Return (x, y) of the center of cell containing provided text 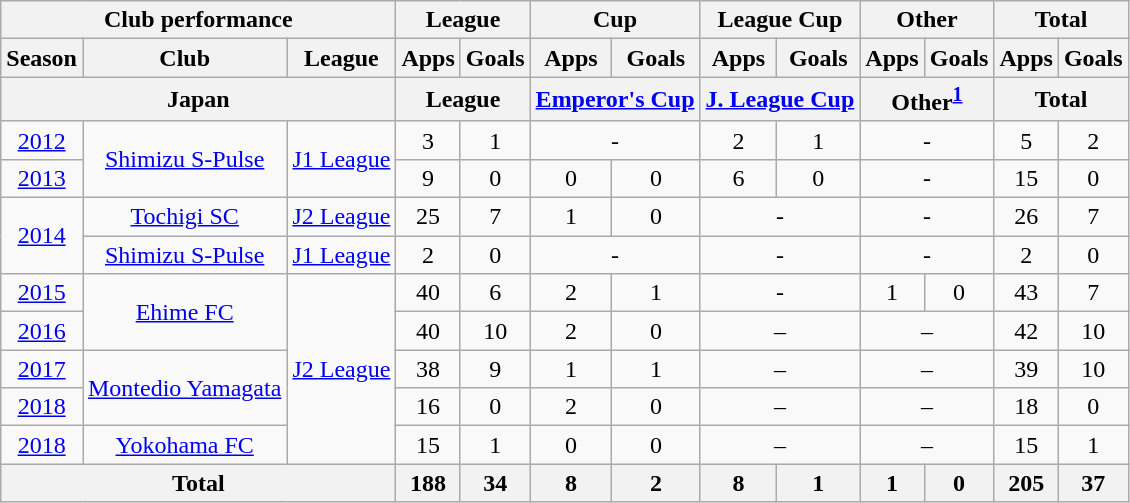
Emperor's Cup (615, 100)
34 (495, 483)
2013 (42, 178)
2012 (42, 140)
2015 (42, 293)
Montedio Yamagata (184, 388)
Other1 (927, 100)
2016 (42, 331)
Cup (615, 20)
Japan (198, 100)
Tochigi SC (184, 217)
2014 (42, 236)
205 (1026, 483)
League Cup (780, 20)
Other (927, 20)
38 (428, 369)
188 (428, 483)
Club (184, 58)
3 (428, 140)
37 (1093, 483)
5 (1026, 140)
39 (1026, 369)
Ehime FC (184, 312)
J. League Cup (780, 100)
42 (1026, 331)
25 (428, 217)
Yokohama FC (184, 445)
2017 (42, 369)
16 (428, 407)
Season (42, 58)
43 (1026, 293)
18 (1026, 407)
26 (1026, 217)
Club performance (198, 20)
